Scan for the cell matching the given text and deliver its (x, y) coordinate at center. 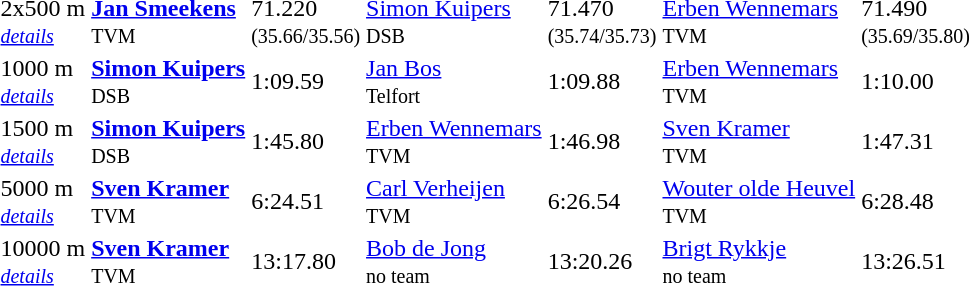
Wouter olde HeuvelTVM (759, 202)
1:09.88 (602, 82)
1:45.80 (306, 142)
6:24.51 (306, 202)
Carl VerheijenTVM (454, 202)
Jan BosTelfort (454, 82)
1:09.59 (306, 82)
1:46.98 (602, 142)
6:26.54 (602, 202)
